From the cell containing the given text, extract its center point as [X, Y] coordinate. 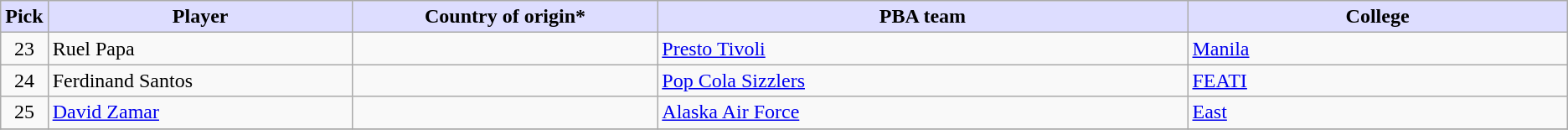
25 [24, 112]
Manila [1377, 49]
24 [24, 81]
FEATI [1377, 81]
Player [200, 17]
Country of origin* [505, 17]
David Zamar [200, 112]
Pick [24, 17]
Presto Tivoli [923, 49]
23 [24, 49]
Alaska Air Force [923, 112]
Pop Cola Sizzlers [923, 81]
Ruel Papa [200, 49]
East [1377, 112]
Ferdinand Santos [200, 81]
PBA team [923, 17]
College [1377, 17]
